For the text-containing cell, return its midpoint in (x, y) coordinate format. 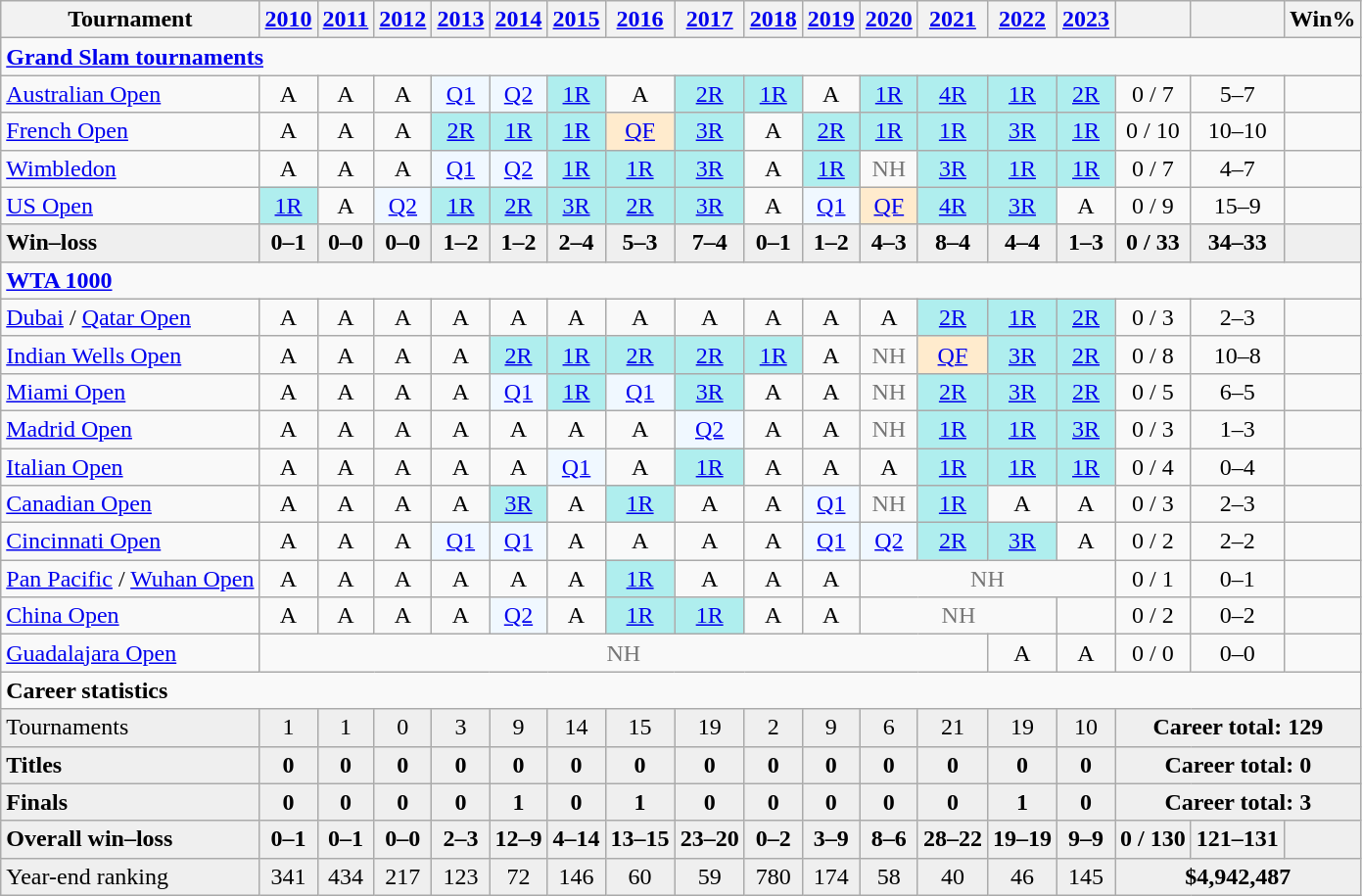
121–131 (1238, 839)
2021 (952, 20)
174 (830, 876)
Guadalajara Open (130, 653)
4–3 (889, 243)
7–4 (709, 243)
5–3 (640, 243)
2–4 (576, 243)
Italian Open (130, 467)
Finals (130, 802)
Win–loss (130, 243)
4–4 (1022, 243)
10 (1087, 728)
2010 (288, 20)
6–5 (1238, 392)
19–19 (1022, 839)
5–7 (1238, 94)
434 (346, 876)
13–15 (640, 839)
10–10 (1238, 131)
12–9 (519, 839)
Tournaments (130, 728)
US Open (130, 206)
2015 (576, 20)
217 (403, 876)
3 (460, 728)
0 / 130 (1153, 839)
Overall win–loss (130, 839)
Year-end ranking (130, 876)
2012 (403, 20)
Indian Wells Open (130, 354)
58 (889, 876)
2–2 (1238, 542)
23–20 (709, 839)
Titles (130, 765)
Career total: 0 (1238, 765)
72 (519, 876)
Canadian Open (130, 504)
14 (576, 728)
Australian Open (130, 94)
Madrid Open (130, 429)
Grand Slam tournaments (681, 57)
Career total: 3 (1238, 802)
0 / 8 (1153, 354)
6 (889, 728)
Dubai / Qatar Open (130, 317)
2022 (1022, 20)
4–14 (576, 839)
59 (709, 876)
10–8 (1238, 354)
146 (576, 876)
$4,942,487 (1238, 876)
0 / 1 (1153, 579)
145 (1087, 876)
Win% (1322, 20)
8–6 (889, 839)
780 (774, 876)
28–22 (952, 839)
2020 (889, 20)
China Open (130, 616)
Cincinnati Open (130, 542)
2011 (346, 20)
15–9 (1238, 206)
2019 (830, 20)
8–4 (952, 243)
3–9 (830, 839)
2016 (640, 20)
2018 (774, 20)
341 (288, 876)
34–33 (1238, 243)
0 / 4 (1153, 467)
9–9 (1087, 839)
21 (952, 728)
0 / 5 (1153, 392)
0 / 10 (1153, 131)
0 / 33 (1153, 243)
0–4 (1238, 467)
4–7 (1238, 168)
2 (774, 728)
WTA 1000 (681, 280)
0 / 9 (1153, 206)
Tournament (130, 20)
2013 (460, 20)
Career total: 129 (1238, 728)
40 (952, 876)
French Open (130, 131)
46 (1022, 876)
123 (460, 876)
60 (640, 876)
Wimbledon (130, 168)
Career statistics (681, 690)
2017 (709, 20)
2014 (519, 20)
2023 (1087, 20)
0 / 0 (1153, 653)
Pan Pacific / Wuhan Open (130, 579)
Miami Open (130, 392)
15 (640, 728)
